Determine the [x, y] coordinate at the center of the cell enclosing the given text.  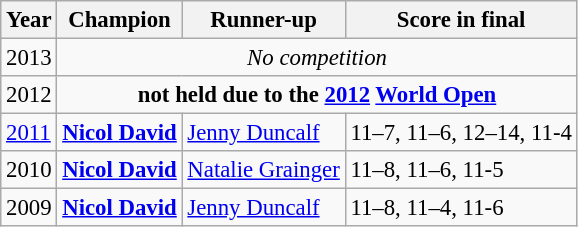
2009 [29, 208]
No competition [317, 58]
2012 [29, 95]
2011 [29, 133]
Runner-up [264, 20]
Champion [120, 20]
11–8, 11–6, 11-5 [461, 170]
not held due to the 2012 World Open [317, 95]
Year [29, 20]
Score in final [461, 20]
11–7, 11–6, 12–14, 11-4 [461, 133]
2010 [29, 170]
11–8, 11–4, 11-6 [461, 208]
2013 [29, 58]
Natalie Grainger [264, 170]
